Pinpoint the cell where the given text exists, returning its (x, y) midpoint coordinate. 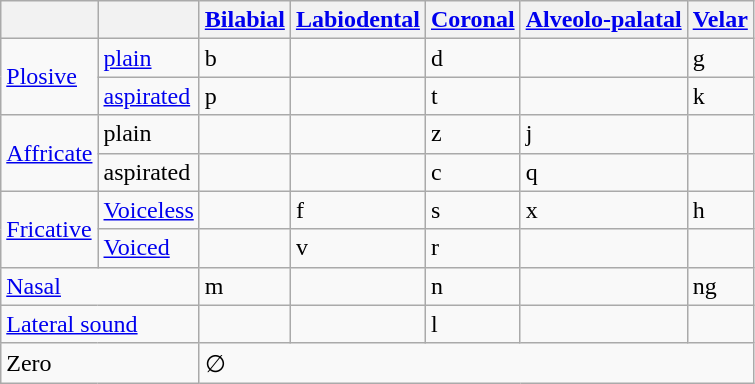
Zero (100, 363)
g (720, 58)
x (604, 210)
r (472, 248)
Voiceless (148, 210)
k (720, 96)
Plosive (50, 77)
f (358, 210)
h (720, 210)
z (472, 134)
l (472, 324)
∅ (476, 363)
ng (720, 286)
p (244, 96)
Affricate (50, 153)
d (472, 58)
v (358, 248)
Labiodental (358, 20)
Nasal (100, 286)
Alveolo-palatal (604, 20)
Velar (720, 20)
Bilabial (244, 20)
Voiced (148, 248)
n (472, 286)
s (472, 210)
c (472, 172)
Lateral sound (100, 324)
Fricative (50, 229)
b (244, 58)
m (244, 286)
Coronal (472, 20)
q (604, 172)
j (604, 134)
t (472, 96)
